Detect which cell encompasses the target text, then output its [x, y] center coordinate. 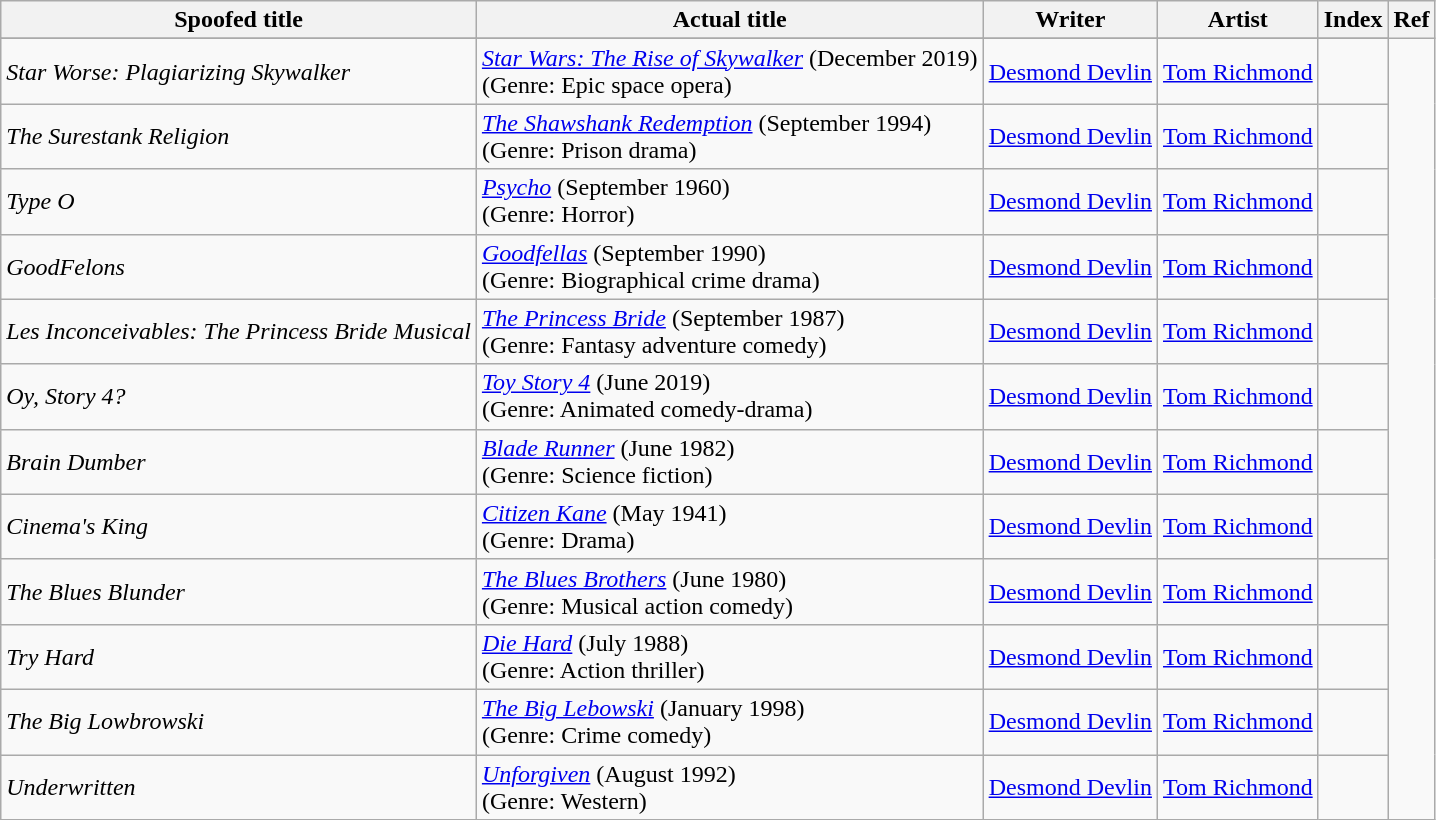
The Big Lebowski (January 1998)(Genre: Crime comedy) [730, 722]
Oy, Story 4? [239, 396]
Underwritten [239, 786]
Try Hard [239, 656]
Toy Story 4 (June 2019)(Genre: Animated comedy-drama) [730, 396]
The Blues Brothers (June 1980)(Genre: Musical action comedy) [730, 592]
Brain Dumber [239, 462]
Goodfellas (September 1990)(Genre: Biographical crime drama) [730, 266]
Artist [1238, 20]
Type O [239, 202]
The Surestank Religion [239, 136]
Index [1353, 20]
The Shawshank Redemption (September 1994)(Genre: Prison drama) [730, 136]
Blade Runner (June 1982)(Genre: Science fiction) [730, 462]
Psycho (September 1960)(Genre: Horror) [730, 202]
GoodFelons [239, 266]
The Blues Blunder [239, 592]
Citizen Kane (May 1941)(Genre: Drama) [730, 526]
Writer [1070, 20]
Star Wars: The Rise of Skywalker (December 2019)(Genre: Epic space opera) [730, 72]
Die Hard (July 1988)(Genre: Action thriller) [730, 656]
The Princess Bride (September 1987)(Genre: Fantasy adventure comedy) [730, 332]
Unforgiven (August 1992)(Genre: Western) [730, 786]
Spoofed title [239, 20]
Les Inconceivables: The Princess Bride Musical [239, 332]
Star Worse: Plagiarizing Skywalker [239, 72]
Actual title [730, 20]
Cinema's King [239, 526]
Ref [1412, 20]
The Big Lowbrowski [239, 722]
